Pinpoint the cell where the given text exists, returning its (X, Y) midpoint coordinate. 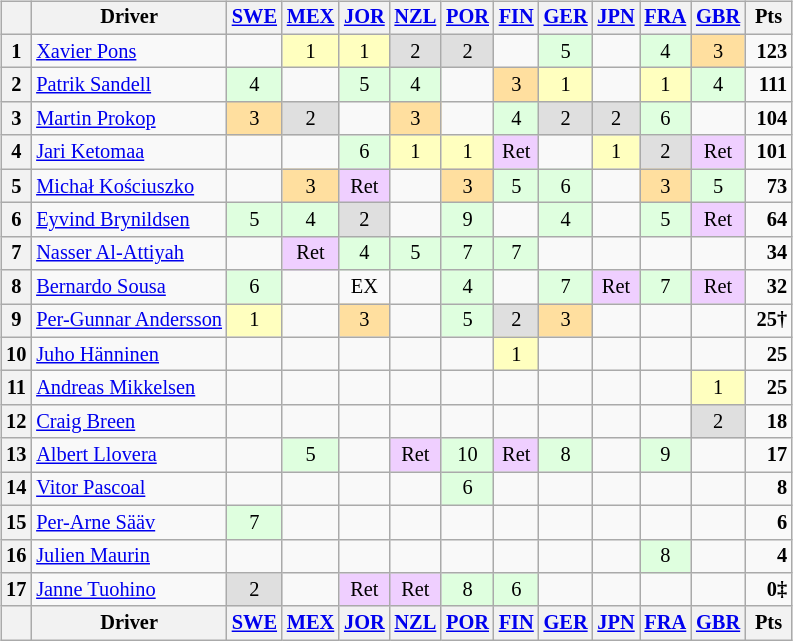
Patrik Sandell (129, 85)
11 (16, 388)
34 (768, 253)
Andreas Mikkelsen (129, 388)
Janne Tuohino (129, 590)
32 (768, 287)
14 (16, 489)
Nasser Al-Attiyah (129, 253)
16 (16, 556)
Craig Breen (129, 422)
18 (768, 422)
Juho Hänninen (129, 354)
Per-Arne Sääv (129, 522)
15 (16, 522)
EX (364, 287)
Vitor Pascoal (129, 489)
Per-Gunnar Andersson (129, 321)
Bernardo Sousa (129, 287)
73 (768, 186)
13 (16, 455)
Xavier Pons (129, 51)
Michał Kościuszko (129, 186)
Eyvind Brynildsen (129, 220)
Albert Llovera (129, 455)
Jari Ketomaa (129, 152)
64 (768, 220)
111 (768, 85)
Martin Prokop (129, 119)
0‡ (768, 590)
25† (768, 321)
123 (768, 51)
104 (768, 119)
Julien Maurin (129, 556)
12 (16, 422)
101 (768, 152)
